Determine the (x, y) coordinate at the center of the cell enclosing the given text.  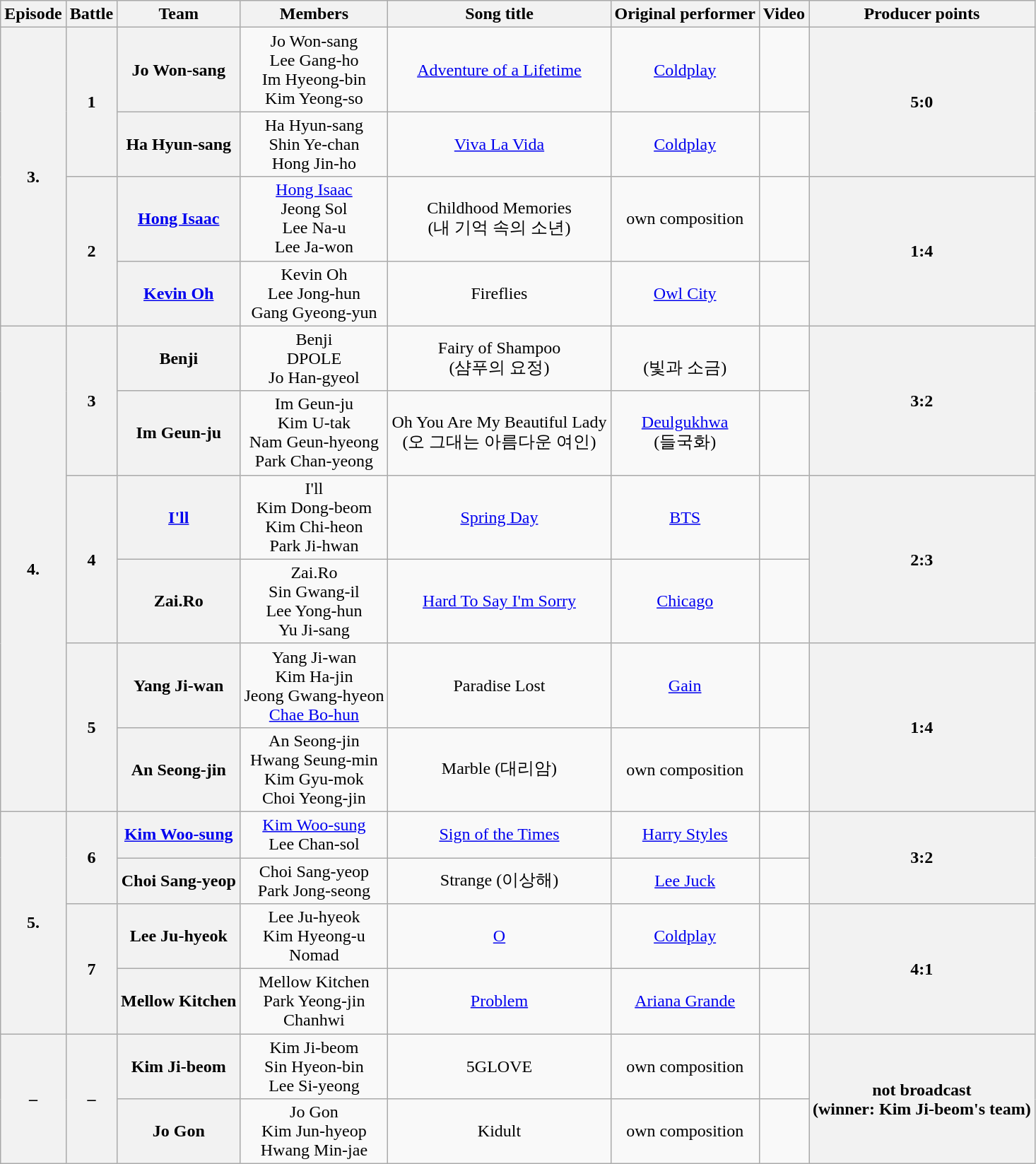
4:1 (922, 969)
Members (314, 14)
Choi Sang-yeop (179, 881)
Kim Woo-sungLee Chan-sol (314, 834)
Owl City (685, 293)
5. (33, 922)
Jo Gon (179, 1131)
6 (91, 857)
Fireflies (499, 293)
Original performer (685, 14)
Viva La Vida (499, 144)
Fairy of Shampoo (샴푸의 요정) (499, 358)
Choi Sang-yeopPark Jong-seong (314, 881)
Childhood Memories(내 기억 속의 소년) (499, 219)
3 (91, 400)
Benji (179, 358)
Song title (499, 14)
5 (91, 727)
Chicago (685, 601)
I'llKim Dong-beomKim Chi-heonPark Ji-hwan (314, 517)
Yang Ji-wan (179, 686)
Producer points (922, 14)
Hong IsaacJeong SolLee Na-uLee Ja-won (314, 219)
Oh You Are My Beautiful Lady(오 그대는 아름다운 여인) (499, 433)
Adventure of a Lifetime (499, 69)
BTS (685, 517)
Mellow Kitchen (179, 1001)
Spring Day (499, 517)
Zai.Ro (179, 601)
7 (91, 969)
Ha Hyun-sangShin Ye-chanHong Jin-ho (314, 144)
Jo GonKim Jun-hyeopHwang Min-jae (314, 1131)
An Seong-jinHwang Seung-minKim Gyu-mokChoi Yeong-jin (314, 769)
Paradise Lost (499, 686)
1 (91, 102)
5GLOVE (499, 1066)
Gain (685, 686)
Problem (499, 1001)
Lee Ju-hyeokKim Hyeong-uNomad (314, 936)
Lee Ju-hyeok (179, 936)
5:0 (922, 102)
Harry Styles (685, 834)
BenjiDPOLEJo Han-gyeol (314, 358)
Sign of the Times (499, 834)
Zai.RoSin Gwang-ilLee Yong-hunYu Ji-sang (314, 601)
Hard To Say I'm Sorry (499, 601)
not broadcast(winner: Kim Ji-beom's team) (922, 1099)
Hong Isaac (179, 219)
Mellow KitchenPark Yeong-jinChanhwi (314, 1001)
Kim Ji-beomSin Hyeon-binLee Si-yeong (314, 1066)
Video (784, 14)
Im Geun-juKim U-takNam Geun-hyeongPark Chan-yeong (314, 433)
2 (91, 252)
I'll (179, 517)
Im Geun-ju (179, 433)
Jo Won-sangLee Gang-hoIm Hyeong-binKim Yeong-so (314, 69)
Lee Juck (685, 881)
Team (179, 14)
Ha Hyun-sang (179, 144)
2:3 (922, 559)
4. (33, 568)
3. (33, 177)
O (499, 936)
Kim Woo-sung (179, 834)
Yang Ji-wanKim Ha-jinJeong Gwang-hyeonChae Bo-hun (314, 686)
Kidult (499, 1131)
Kim Ji-beom (179, 1066)
Episode (33, 14)
(빛과 소금) (685, 358)
Battle (91, 14)
Ariana Grande (685, 1001)
An Seong-jin (179, 769)
Strange (이상해) (499, 881)
Jo Won-sang (179, 69)
Deulgukhwa (들국화) (685, 433)
Marble (대리암) (499, 769)
Kevin Oh (179, 293)
Kevin OhLee Jong-hunGang Gyeong-yun (314, 293)
4 (91, 559)
